Locate the cell with the specified text and output its [X, Y] center coordinate. 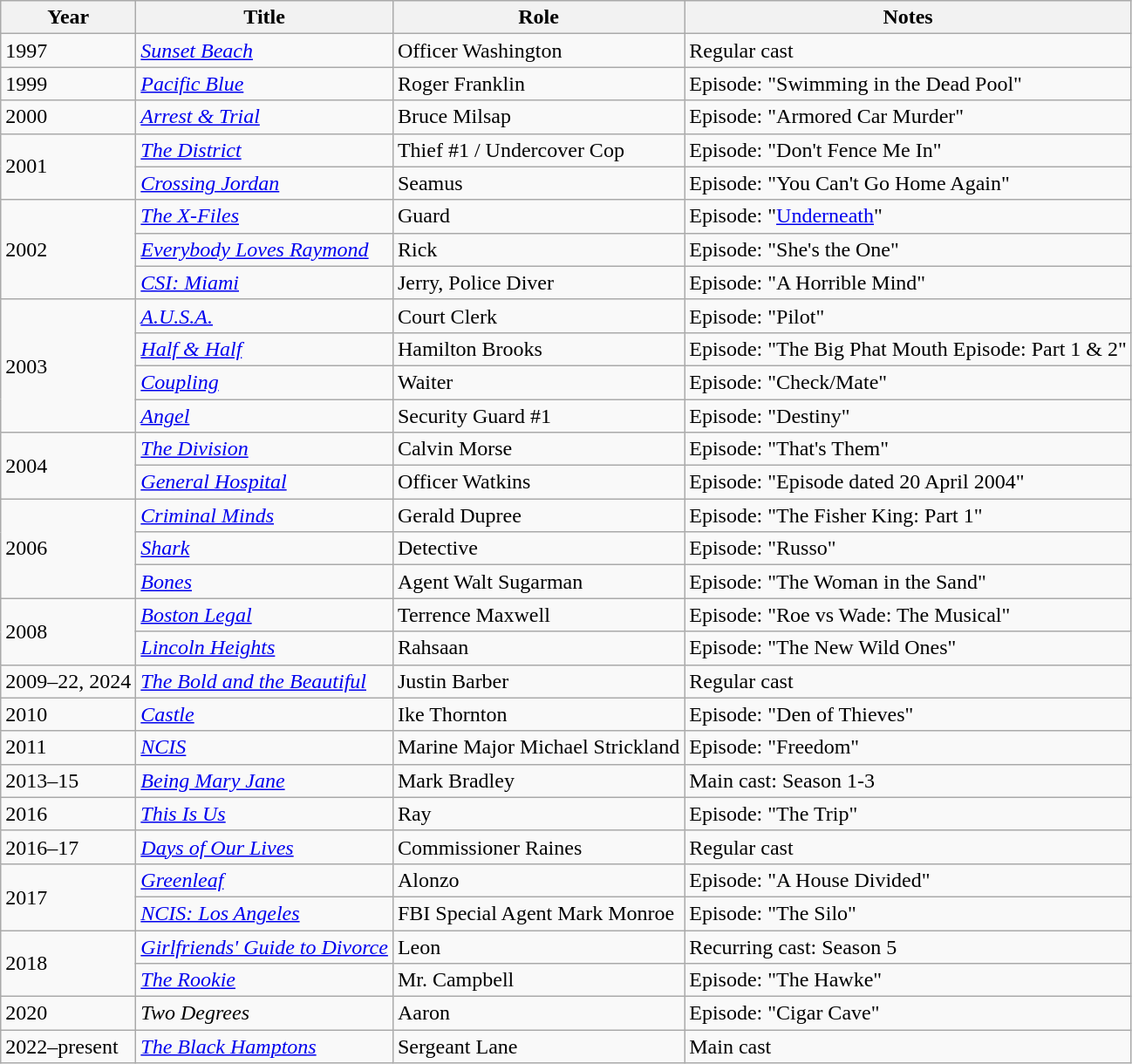
The Black Hamptons [265, 1047]
Mr. Campbell [538, 980]
Episode: "The Big Phat Mouth Episode: Part 1 & 2" [909, 349]
Rick [538, 249]
2010 [68, 714]
Waiter [538, 382]
This Is Us [265, 814]
Episode: "The Silo" [909, 913]
The District [265, 150]
Shark [265, 549]
2016 [68, 814]
Sunset Beach [265, 51]
Alonzo [538, 880]
2020 [68, 1013]
CSI: Miami [265, 283]
Episode: "Pilot" [909, 316]
Arrest & Trial [265, 117]
Roger Franklin [538, 84]
2017 [68, 897]
Episode: "The Fisher King: Part 1" [909, 515]
Episode: "Freedom" [909, 747]
Guard [538, 216]
Episode: "Destiny" [909, 416]
Crossing Jordan [265, 183]
Episode: "The Woman in the Sand" [909, 582]
2013–15 [68, 781]
Episode: "The Hawke" [909, 980]
Main cast: Season 1-3 [909, 781]
Agent Walt Sugarman [538, 582]
Aaron [538, 1013]
FBI Special Agent Mark Monroe [538, 913]
Detective [538, 549]
2022–present [68, 1047]
A.U.S.A. [265, 316]
Rahsaan [538, 648]
Episode: "Swimming in the Dead Pool" [909, 84]
Episode: "That's Them" [909, 449]
Episode: "A Horrible Mind" [909, 283]
Criminal Minds [265, 515]
Everybody Loves Raymond [265, 249]
2004 [68, 466]
Episode: "The Trip" [909, 814]
Greenleaf [265, 880]
Episode: "The New Wild Ones" [909, 648]
Episode: "You Can't Go Home Again" [909, 183]
Boston Legal [265, 615]
Days of Our Lives [265, 847]
2009–22, 2024 [68, 681]
Episode: "Roe vs Wade: The Musical" [909, 615]
Gerald Dupree [538, 515]
2006 [68, 549]
Recurring cast: Season 5 [909, 946]
Officer Washington [538, 51]
Thief #1 / Undercover Cop [538, 150]
Main cast [909, 1047]
Sergeant Lane [538, 1047]
Justin Barber [538, 681]
NCIS: Los Angeles [265, 913]
1997 [68, 51]
Episode: "She's the One" [909, 249]
2011 [68, 747]
Terrence Maxwell [538, 615]
NCIS [265, 747]
Girlfriends' Guide to Divorce [265, 946]
Episode: "Episode dated 20 April 2004" [909, 482]
Ike Thornton [538, 714]
Leon [538, 946]
Marine Major Michael Strickland [538, 747]
2000 [68, 117]
Officer Watkins [538, 482]
Ray [538, 814]
Episode: "Underneath" [909, 216]
Half & Half [265, 349]
Being Mary Jane [265, 781]
The Division [265, 449]
Court Clerk [538, 316]
1999 [68, 84]
Jerry, Police Diver [538, 283]
2001 [68, 167]
Bruce Milsap [538, 117]
Episode: "A House Divided" [909, 880]
Two Degrees [265, 1013]
Security Guard #1 [538, 416]
Castle [265, 714]
Seamus [538, 183]
Episode: "Russo" [909, 549]
Coupling [265, 382]
Title [265, 17]
Episode: "Don't Fence Me In" [909, 150]
Bones [265, 582]
Hamilton Brooks [538, 349]
Angel [265, 416]
Notes [909, 17]
The Bold and the Beautiful [265, 681]
2008 [68, 631]
2002 [68, 249]
Episode: "Den of Thieves" [909, 714]
Episode: "Armored Car Murder" [909, 117]
Episode: "Cigar Cave" [909, 1013]
2018 [68, 963]
The X-Files [265, 216]
The Rookie [265, 980]
Mark Bradley [538, 781]
2003 [68, 365]
Pacific Blue [265, 84]
2016–17 [68, 847]
Episode: "Check/Mate" [909, 382]
Commissioner Raines [538, 847]
General Hospital [265, 482]
Calvin Morse [538, 449]
Lincoln Heights [265, 648]
Year [68, 17]
Role [538, 17]
